Locate the cell with the specified text and output its (x, y) center coordinate. 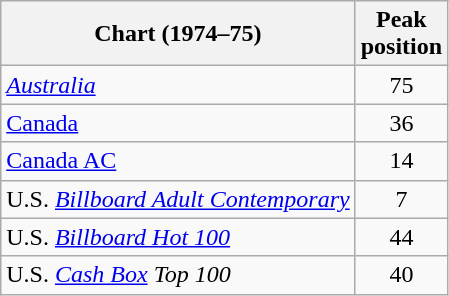
Chart (1974–75) (178, 34)
Canada (178, 123)
U.S. Cash Box Top 100 (178, 275)
44 (401, 237)
Peakposition (401, 34)
U.S. Billboard Hot 100 (178, 237)
75 (401, 85)
Canada AC (178, 161)
40 (401, 275)
7 (401, 199)
U.S. Billboard Adult Contemporary (178, 199)
Australia (178, 85)
14 (401, 161)
36 (401, 123)
